For the text-containing cell, return its midpoint in (X, Y) coordinate format. 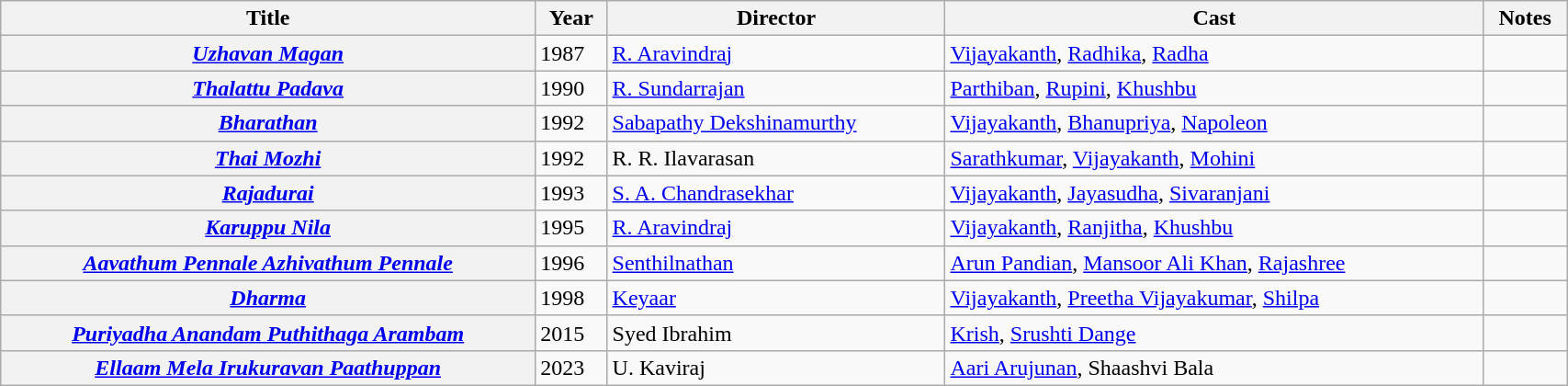
Vijayakanth, Radhika, Radha (1214, 53)
2023 (571, 368)
Thai Mozhi (268, 158)
Senthilnathan (776, 263)
Krish, Srushti Dange (1214, 333)
Puriyadha Anandam Puthithaga Arambam (268, 333)
Director (776, 18)
Rajadurai (268, 193)
Karuppu Nila (268, 228)
Notes (1525, 18)
Year (571, 18)
1993 (571, 193)
Keyaar (776, 298)
Ellaam Mela Irukuravan Paathuppan (268, 368)
Thalattu Padava (268, 88)
Vijayakanth, Jayasudha, Sivaranjani (1214, 193)
Syed Ibrahim (776, 333)
Cast (1214, 18)
1996 (571, 263)
Aari Arujunan, Shaashvi Bala (1214, 368)
U. Kaviraj (776, 368)
R. R. Ilavarasan (776, 158)
1998 (571, 298)
Vijayakanth, Preetha Vijayakumar, Shilpa (1214, 298)
Arun Pandian, Mansoor Ali Khan, Rajashree (1214, 263)
1990 (571, 88)
1995 (571, 228)
1987 (571, 53)
Bharathan (268, 123)
Sarathkumar, Vijayakanth, Mohini (1214, 158)
Aavathum Pennale Azhivathum Pennale (268, 263)
Uzhavan Magan (268, 53)
Sabapathy Dekshinamurthy (776, 123)
2015 (571, 333)
S. A. Chandrasekhar (776, 193)
Title (268, 18)
Parthiban, Rupini, Khushbu (1214, 88)
R. Sundarrajan (776, 88)
Dharma (268, 298)
Vijayakanth, Ranjitha, Khushbu (1214, 228)
Vijayakanth, Bhanupriya, Napoleon (1214, 123)
